Scan for the cell matching the given text and deliver its (X, Y) coordinate at center. 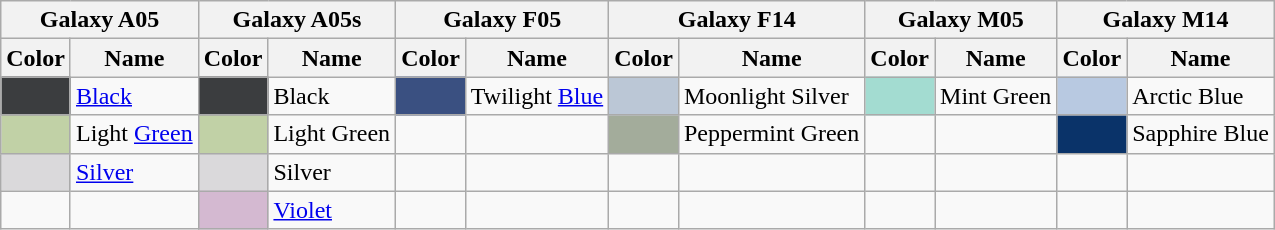
Arctic Blue (1201, 96)
Galaxy F14 (737, 20)
Peppermint Green (771, 134)
Mint Green (996, 96)
Galaxy M05 (961, 20)
Galaxy F05 (502, 20)
Galaxy M14 (1166, 20)
Moonlight Silver (771, 96)
Galaxy A05 (100, 20)
Violet (332, 210)
Sapphire Blue (1201, 134)
Galaxy A05s (296, 20)
Twilight Blue (536, 96)
